Detect which cell encompasses the target text, then output its [x, y] center coordinate. 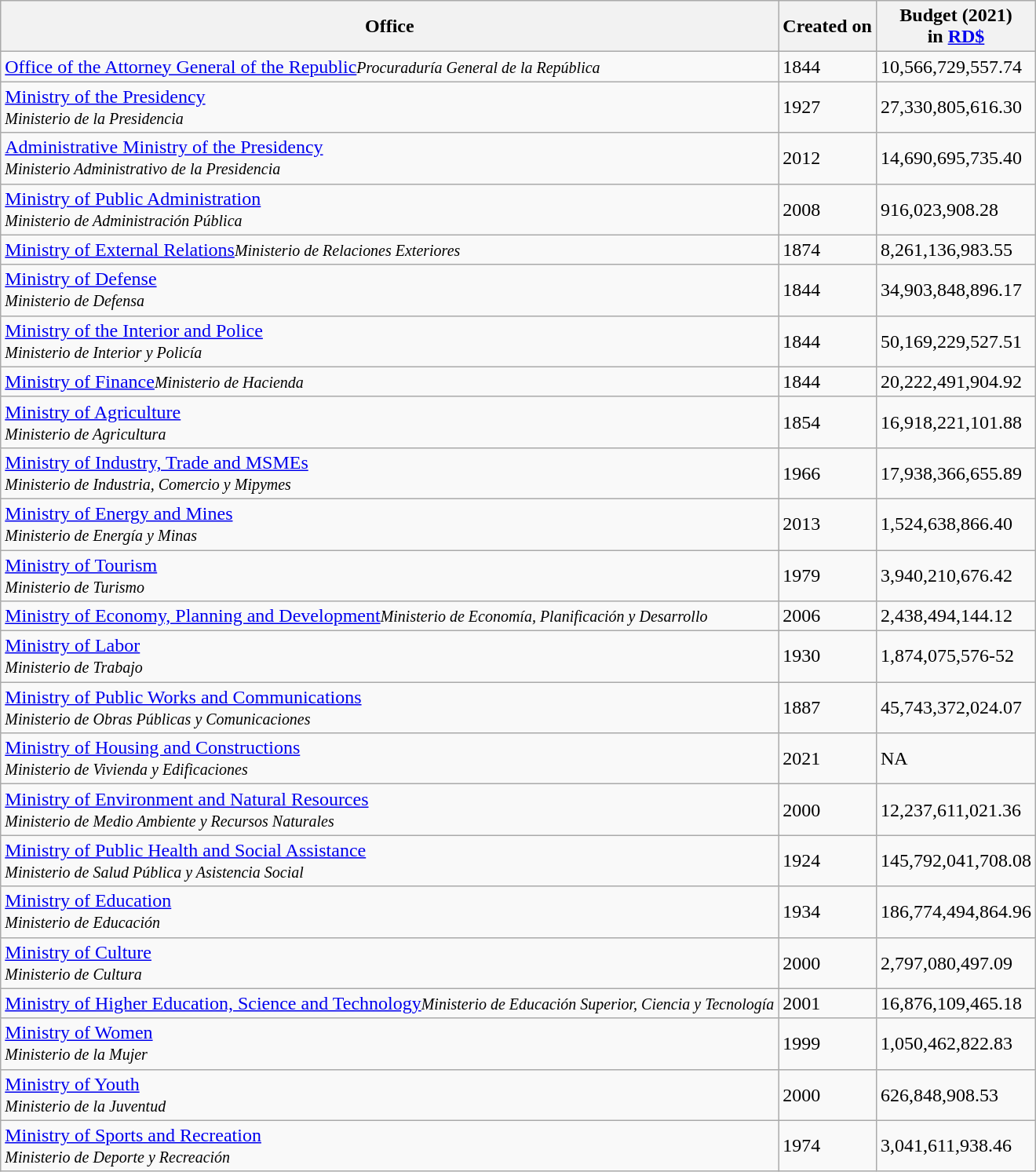
Ministry of Higher Education, Science and TechnologyMinisterio de Educación Superior, Ciencia y Tecnología [389, 1003]
Ministry of YouthMinisterio de la Juventud [389, 1094]
1930 [827, 656]
Ministry of Public Works and CommunicationsMinisterio de Obras Públicas y Comunicaciones [389, 708]
1979 [827, 575]
50,169,229,527.51 [956, 341]
1,874,075,576-52 [956, 656]
145,792,041,708.08 [956, 860]
Ministry of Public Health and Social AssistanceMinisterio de Salud Pública y Asistencia Social [389, 860]
Created on [827, 27]
Ministry of EducationMinisterio de Educación [389, 912]
Ministry of External RelationsMinisterio de Relaciones Exteriores [389, 250]
2006 [827, 616]
1974 [827, 1146]
Ministry of WomenMinisterio de la Mujer [389, 1044]
2001 [827, 1003]
2008 [827, 209]
2013 [827, 524]
10,566,729,557.74 [956, 67]
Ministry of Housing and ConstructionsMinisterio de Vivienda y Edificaciones [389, 758]
1934 [827, 912]
Ministry of FinanceMinisterio de Hacienda [389, 382]
Ministry of Industry, Trade and MSMEsMinisterio de Industria, Comercio y Mipymes [389, 473]
1999 [827, 1044]
Ministry of Environment and Natural ResourcesMinisterio de Medio Ambiente y Recursos Naturales [389, 810]
2,797,080,497.09 [956, 962]
1,524,638,866.40 [956, 524]
1966 [827, 473]
Ministry of Economy, Planning and DevelopmentMinisterio de Economía, Planificación y Desarrollo [389, 616]
3,041,611,938.46 [956, 1146]
1924 [827, 860]
626,848,908.53 [956, 1094]
916,023,908.28 [956, 209]
1,050,462,822.83 [956, 1044]
Ministry of the Interior and PoliceMinisterio de Interior y Policía [389, 341]
27,330,805,616.30 [956, 107]
14,690,695,735.40 [956, 159]
Administrative Ministry of the PresidencyMinisterio Administrativo de la Presidencia [389, 159]
1887 [827, 708]
45,743,372,024.07 [956, 708]
17,938,366,655.89 [956, 473]
1874 [827, 250]
16,876,109,465.18 [956, 1003]
186,774,494,864.96 [956, 912]
1854 [827, 422]
Ministry of DefenseMinisterio de Defensa [389, 290]
Ministry of Energy and MinesMinisterio de Energía y Minas [389, 524]
34,903,848,896.17 [956, 290]
2021 [827, 758]
Ministry of TourismMinisterio de Turismo [389, 575]
12,237,611,021.36 [956, 810]
Ministry of LaborMinisterio de Trabajo [389, 656]
2012 [827, 159]
8,261,136,983.55 [956, 250]
Ministry of Public AdministrationMinisterio de Administración Pública [389, 209]
Office [389, 27]
3,940,210,676.42 [956, 575]
20,222,491,904.92 [956, 382]
Budget (2021)in RD$ [956, 27]
Ministry of the PresidencyMinisterio de la Presidencia [389, 107]
Office of the Attorney General of the RepublicProcuraduría General de la República [389, 67]
Ministry of CultureMinisterio de Cultura [389, 962]
1927 [827, 107]
16,918,221,101.88 [956, 422]
Ministry of AgricultureMinisterio de Agricultura [389, 422]
NA [956, 758]
Ministry of Sports and RecreationMinisterio de Deporte y Recreación [389, 1146]
2,438,494,144.12 [956, 616]
